Extract the (x, y) coordinate from the center of the cell holding the provided text.  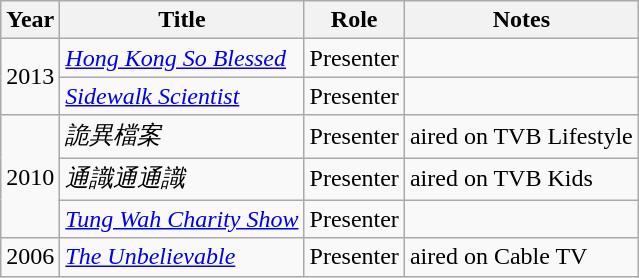
aired on TVB Lifestyle (521, 136)
詭異檔案 (182, 136)
2006 (30, 257)
Hong Kong So Blessed (182, 58)
2013 (30, 77)
Title (182, 20)
aired on Cable TV (521, 257)
Year (30, 20)
2010 (30, 176)
Tung Wah Charity Show (182, 219)
aired on TVB Kids (521, 180)
Notes (521, 20)
通識通通識 (182, 180)
Sidewalk Scientist (182, 96)
Role (354, 20)
The Unbelievable (182, 257)
